From the cell containing the given text, extract its center point as [X, Y] coordinate. 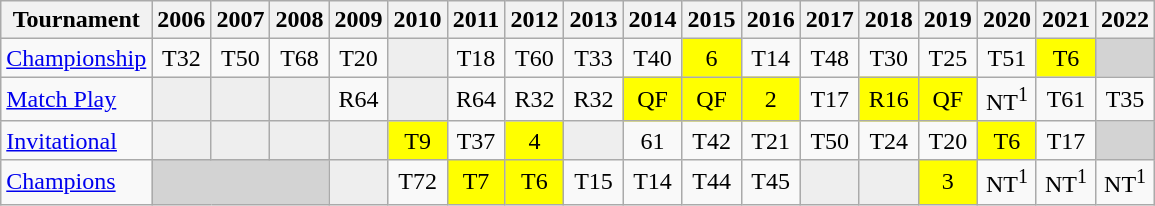
2012 [534, 20]
2017 [830, 20]
R16 [888, 100]
T60 [534, 58]
2022 [1126, 20]
2020 [1006, 20]
2013 [594, 20]
2007 [240, 20]
Match Play [76, 100]
2 [770, 100]
T15 [594, 182]
2018 [888, 20]
T61 [1066, 100]
2014 [652, 20]
2006 [182, 20]
2010 [418, 20]
T24 [888, 140]
T25 [948, 58]
T44 [712, 182]
Championship [76, 58]
T68 [300, 58]
T51 [1006, 58]
2015 [712, 20]
2011 [476, 20]
T21 [770, 140]
T48 [830, 58]
61 [652, 140]
2021 [1066, 20]
2016 [770, 20]
Invitational [76, 140]
T9 [418, 140]
3 [948, 182]
T72 [418, 182]
T33 [594, 58]
T32 [182, 58]
2009 [358, 20]
T18 [476, 58]
4 [534, 140]
T30 [888, 58]
2019 [948, 20]
T45 [770, 182]
T40 [652, 58]
2008 [300, 20]
Tournament [76, 20]
Champions [76, 182]
T37 [476, 140]
6 [712, 58]
T35 [1126, 100]
T7 [476, 182]
T42 [712, 140]
